For the text-containing cell, return its midpoint in [X, Y] coordinate format. 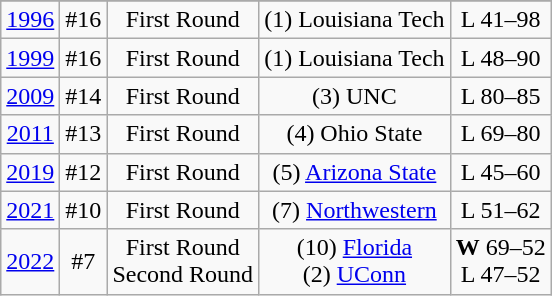
2022 [30, 262]
#12 [84, 172]
First RoundSecond Round [183, 262]
(10) Florida(2) UConn [355, 262]
2011 [30, 134]
L 51–62 [500, 210]
(5) Arizona State [355, 172]
W 69–52L 47–52 [500, 262]
#7 [84, 262]
L 48–90 [500, 58]
2021 [30, 210]
#14 [84, 96]
1996 [30, 20]
(7) Northwestern [355, 210]
L 45–60 [500, 172]
(4) Ohio State [355, 134]
(3) UNC [355, 96]
#13 [84, 134]
L 69–80 [500, 134]
2009 [30, 96]
2019 [30, 172]
1999 [30, 58]
#10 [84, 210]
L 41–98 [500, 20]
L 80–85 [500, 96]
